Find where the given text appears and provide that cell's center as [X, Y] coordinate. 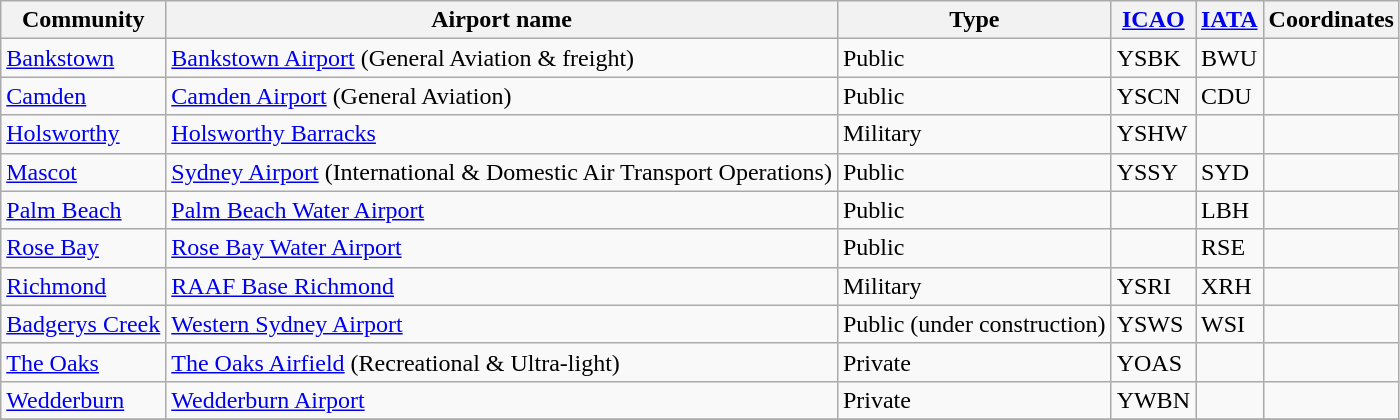
YSBK [1153, 58]
The Oaks Airfield (Recreational & Ultra-light) [502, 362]
Palm Beach Water Airport [502, 210]
LBH [1230, 210]
XRH [1230, 286]
YSWS [1153, 324]
Camden [84, 96]
Richmond [84, 286]
Coordinates [1331, 20]
Holsworthy Barracks [502, 134]
BWU [1230, 58]
Public (under construction) [974, 324]
Rose Bay [84, 248]
Palm Beach [84, 210]
Type [974, 20]
Bankstown [84, 58]
Bankstown Airport (General Aviation & freight) [502, 58]
SYD [1230, 172]
YOAS [1153, 362]
Airport name [502, 20]
ICAO [1153, 20]
Holsworthy [84, 134]
YWBN [1153, 400]
YSSY [1153, 172]
Wedderburn Airport [502, 400]
Wedderburn [84, 400]
The Oaks [84, 362]
Camden Airport (General Aviation) [502, 96]
CDU [1230, 96]
Mascot [84, 172]
YSRI [1153, 286]
YSHW [1153, 134]
Western Sydney Airport [502, 324]
Rose Bay Water Airport [502, 248]
RSE [1230, 248]
WSI [1230, 324]
IATA [1230, 20]
YSCN [1153, 96]
RAAF Base Richmond [502, 286]
Community [84, 20]
Badgerys Creek [84, 324]
Sydney Airport (International & Domestic Air Transport Operations) [502, 172]
